Determine the [X, Y] coordinate at the center of the cell enclosing the given text.  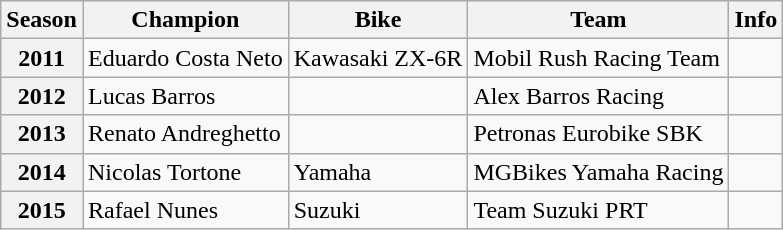
Lucas Barros [185, 96]
Rafael Nunes [185, 210]
2011 [42, 58]
Season [42, 20]
2014 [42, 172]
Info [756, 20]
Team Suzuki PRT [598, 210]
Renato Andreghetto [185, 134]
Mobil Rush Racing Team [598, 58]
2013 [42, 134]
2012 [42, 96]
Suzuki [378, 210]
Yamaha [378, 172]
Petronas Eurobike SBK [598, 134]
Nicolas Tortone [185, 172]
Alex Barros Racing [598, 96]
MGBikes Yamaha Racing [598, 172]
Eduardo Costa Neto [185, 58]
2015 [42, 210]
Kawasaki ZX-6R [378, 58]
Champion [185, 20]
Team [598, 20]
Bike [378, 20]
